Provide the [x, y] coordinate of the cell's center where the given text is located.  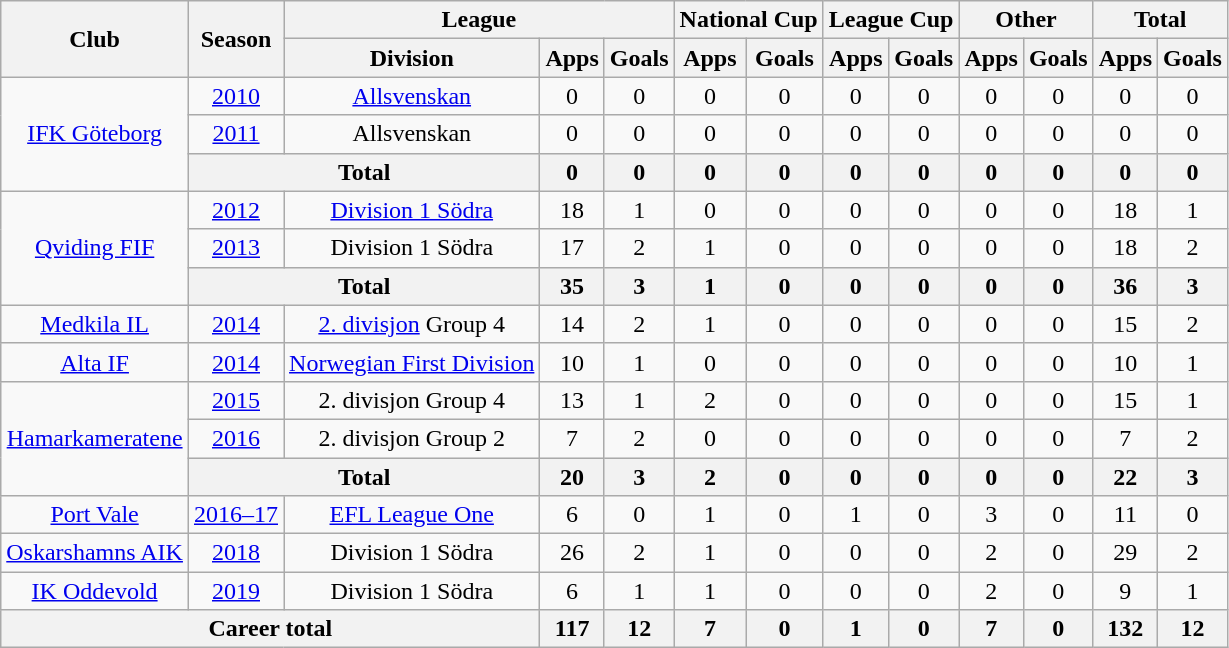
2. divisjon Group 2 [412, 438]
11 [1125, 515]
2015 [236, 400]
EFL League One [412, 515]
2010 [236, 96]
22 [1125, 477]
13 [572, 400]
9 [1125, 591]
2013 [236, 248]
132 [1125, 629]
Port Vale [95, 515]
Career total [270, 629]
117 [572, 629]
2016–17 [236, 515]
14 [572, 324]
League Cup [891, 20]
26 [572, 553]
Other [1026, 20]
2012 [236, 210]
2016 [236, 438]
Division [412, 58]
Hamarkameratene [95, 438]
IFK Göteborg [95, 134]
17 [572, 248]
2018 [236, 553]
36 [1125, 286]
Season [236, 39]
2011 [236, 134]
35 [572, 286]
Norwegian First Division [412, 362]
2019 [236, 591]
29 [1125, 553]
Oskarshamns AIK [95, 553]
20 [572, 477]
Club [95, 39]
Alta IF [95, 362]
Qviding FIF [95, 248]
National Cup [748, 20]
Medkila IL [95, 324]
IK Oddevold [95, 591]
League [480, 20]
